Return [X, Y] of the center of cell containing provided text 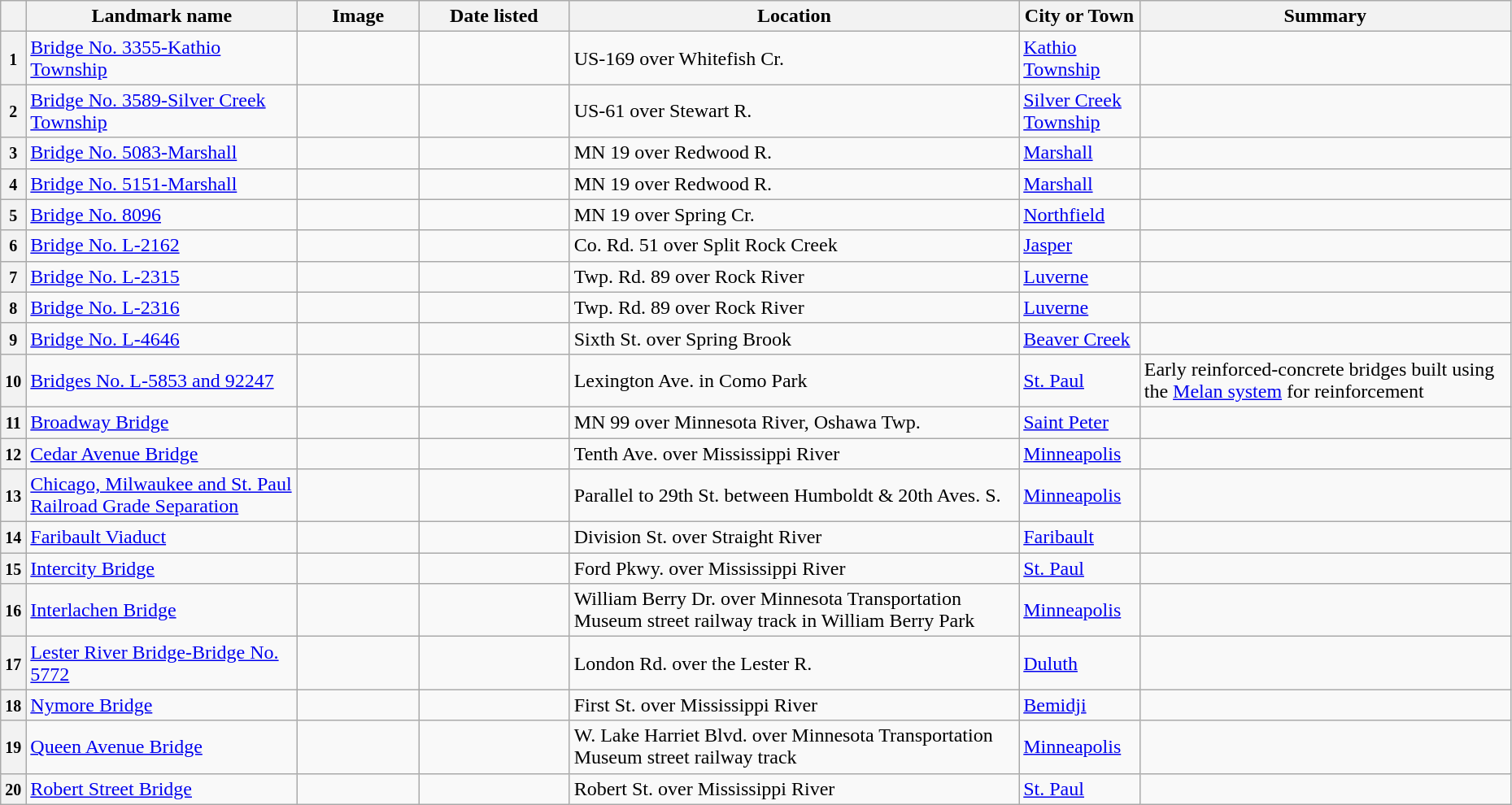
19 [13, 746]
Summary [1325, 16]
6 [13, 246]
8 [13, 307]
Bridge No. 8096 [162, 215]
Parallel to 29th St. between Humboldt & 20th Aves. S. [794, 496]
US-169 over Whitefish Cr. [794, 59]
Faribault [1080, 537]
Early reinforced-concrete bridges built using the Melan system for reinforcement [1325, 381]
1 [13, 59]
Bridge No. 5083-Marshall [162, 153]
Nymore Bridge [162, 705]
Landmark name [162, 16]
11 [13, 422]
20 [13, 789]
Chicago, Milwaukee and St. Paul Railroad Grade Separation [162, 496]
City or Town [1080, 16]
Bridge No. 3355-Kathio Township [162, 59]
MN 99 over Minnesota River, Oshawa Twp. [794, 422]
18 [13, 705]
William Berry Dr. over Minnesota Transportation Museum street railway track in William Berry Park [794, 610]
7 [13, 276]
Northfield [1080, 215]
3 [13, 153]
Duluth [1080, 664]
Silver Creek Township [1080, 111]
Queen Avenue Bridge [162, 746]
Robert Street Bridge [162, 789]
Ford Pkwy. over Mississippi River [794, 568]
10 [13, 381]
Lexington Ave. in Como Park [794, 381]
Robert St. over Mississippi River [794, 789]
First St. over Mississippi River [794, 705]
Bridges No. L-5853 and 92247 [162, 381]
5 [13, 215]
17 [13, 664]
Tenth Ave. over Mississippi River [794, 453]
London Rd. over the Lester R. [794, 664]
Jasper [1080, 246]
Bridge No. L-2316 [162, 307]
Saint Peter [1080, 422]
Sixth St. over Spring Brook [794, 338]
Image [358, 16]
Lester River Bridge-Bridge No. 5772 [162, 664]
Bemidji [1080, 705]
Bridge No. L-2162 [162, 246]
W. Lake Harriet Blvd. over Minnesota Transportation Museum street railway track [794, 746]
Cedar Avenue Bridge [162, 453]
Date listed [494, 16]
Interlachen Bridge [162, 610]
16 [13, 610]
Bridge No. 3589-Silver Creek Township [162, 111]
Bridge No. L-2315 [162, 276]
12 [13, 453]
US-61 over Stewart R. [794, 111]
Kathio Township [1080, 59]
Intercity Bridge [162, 568]
Broadway Bridge [162, 422]
4 [13, 184]
Bridge No. 5151-Marshall [162, 184]
14 [13, 537]
Division St. over Straight River [794, 537]
Co. Rd. 51 over Split Rock Creek [794, 246]
Faribault Viaduct [162, 537]
Bridge No. L-4646 [162, 338]
MN 19 over Spring Cr. [794, 215]
Beaver Creek [1080, 338]
13 [13, 496]
Location [794, 16]
15 [13, 568]
2 [13, 111]
9 [13, 338]
